Scan for the cell matching the given text and deliver its (X, Y) coordinate at center. 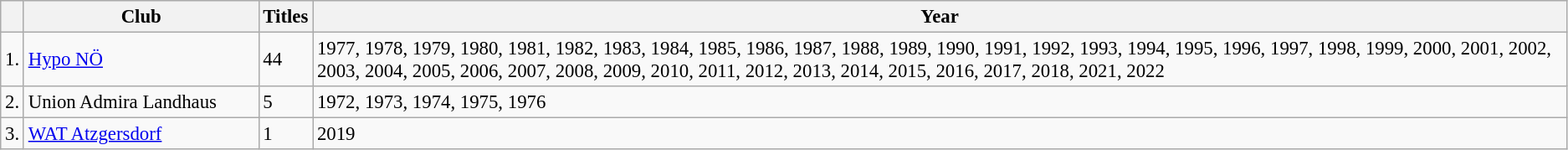
2. (13, 102)
Club (141, 17)
Union Admira Landhaus (141, 102)
5 (286, 102)
Year (940, 17)
Hypo NÖ (141, 60)
WAT Atzgersdorf (141, 134)
Titles (286, 17)
1972, 1973, 1974, 1975, 1976 (940, 102)
1 (286, 134)
1. (13, 60)
3. (13, 134)
2019 (940, 134)
44 (286, 60)
